Search for the cell housing the specified text and yield its [x, y] center coordinate. 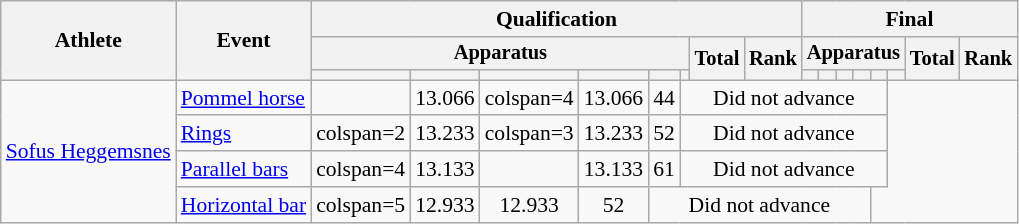
Pommel horse [244, 98]
61 [664, 169]
colspan=3 [530, 134]
Qualification [556, 19]
colspan=5 [360, 205]
Final [910, 19]
Horizontal bar [244, 205]
Athlete [88, 40]
Rings [244, 134]
Parallel bars [244, 169]
colspan=2 [360, 134]
Sofus Heggemsnes [88, 151]
44 [664, 98]
Event [244, 40]
